Find where the given text appears and provide that cell's center as (x, y) coordinate. 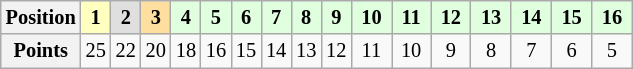
18 (186, 51)
1 (96, 17)
4 (186, 17)
25 (96, 51)
Points (41, 51)
2 (126, 17)
22 (126, 51)
20 (156, 51)
Position (41, 17)
3 (156, 17)
